Pinpoint the cell where the given text exists, returning its [X, Y] midpoint coordinate. 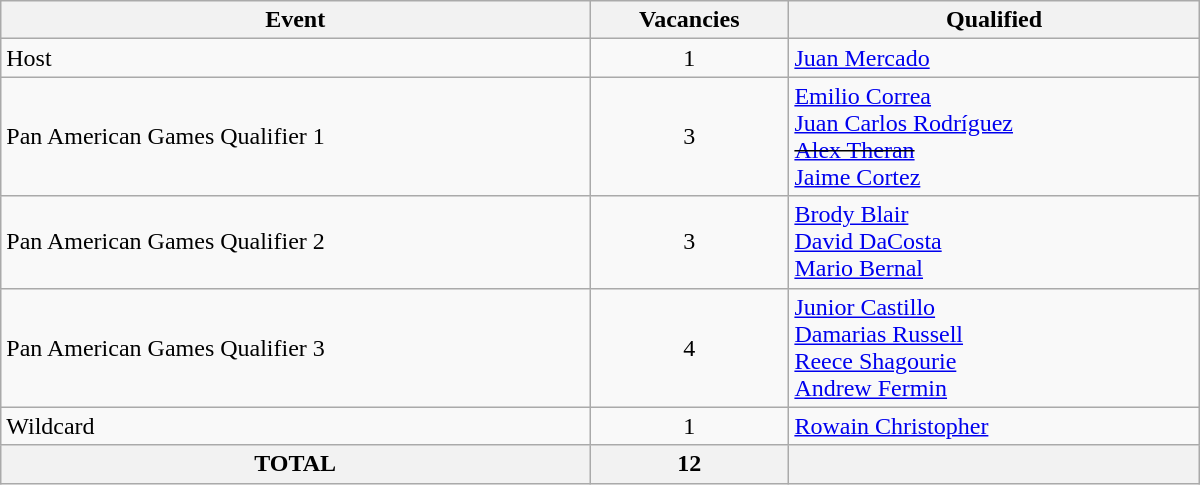
Pan American Games Qualifier 1 [296, 136]
Event [296, 20]
4 [690, 348]
Qualified [994, 20]
TOTAL [296, 464]
Wildcard [296, 426]
Junior Castillo Damarias Russell Reece Shagourie Andrew Fermin [994, 348]
Pan American Games Qualifier 2 [296, 242]
12 [690, 464]
Brody Blair David DaCosta Mario Bernal [994, 242]
Pan American Games Qualifier 3 [296, 348]
Emilio Correa Juan Carlos Rodríguez Alex Theran Jaime Cortez [994, 136]
Host [296, 58]
Rowain Christopher [994, 426]
Vacancies [690, 20]
Juan Mercado [994, 58]
